Scan for the cell matching the given text and deliver its (X, Y) coordinate at center. 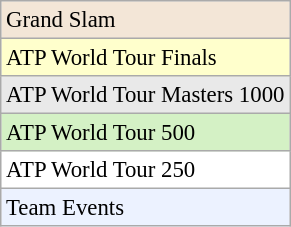
ATP World Tour 500 (146, 133)
Team Events (146, 208)
Grand Slam (146, 20)
ATP World Tour Finals (146, 58)
ATP World Tour 250 (146, 170)
ATP World Tour Masters 1000 (146, 95)
